Find where the given text appears and provide that cell's center as [X, Y] coordinate. 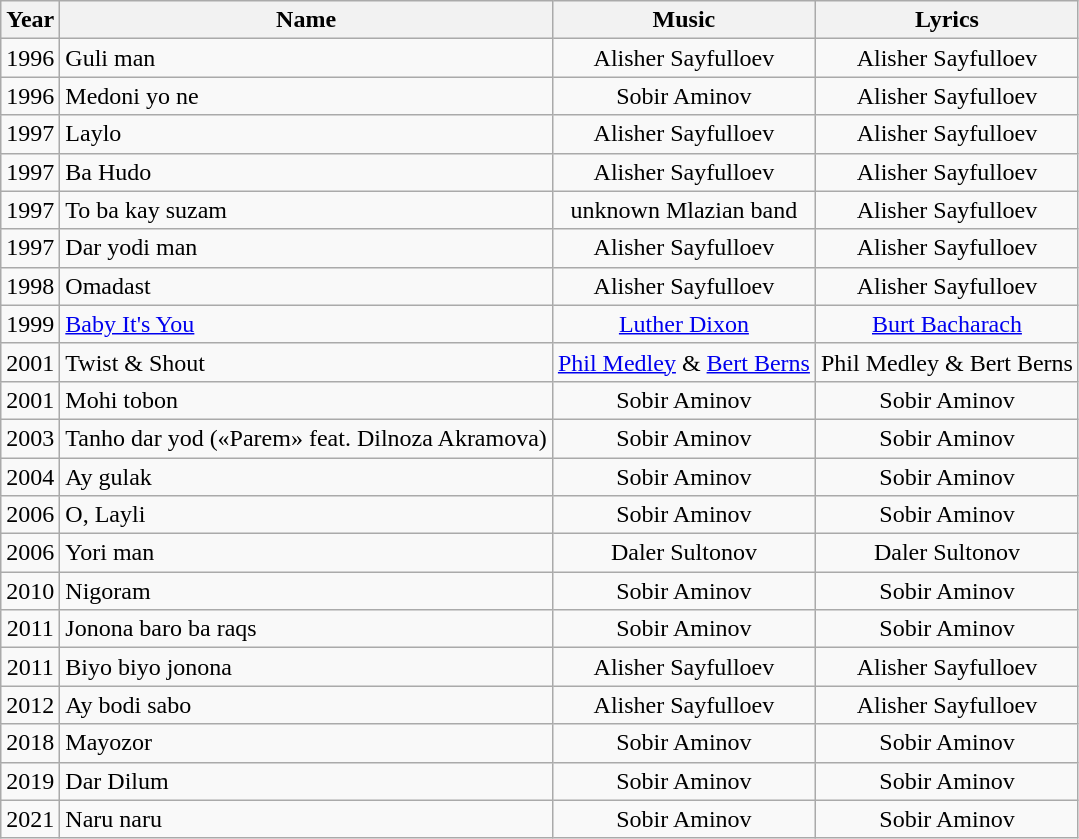
Guli man [306, 58]
Mayozor [306, 743]
1999 [30, 324]
2012 [30, 705]
Laylo [306, 134]
Biyo biyo jonona [306, 667]
Lyrics [946, 20]
Year [30, 20]
2021 [30, 819]
Twist & Shout [306, 362]
Yori man [306, 553]
2019 [30, 781]
Ay gulak [306, 477]
2003 [30, 438]
2010 [30, 591]
1998 [30, 286]
Music [684, 20]
2018 [30, 743]
Dar yodi man [306, 248]
Name [306, 20]
O, Layli [306, 515]
Burt Bacharach [946, 324]
Omadast [306, 286]
Tanho dar yod («Parem» feat. Dilnoza Akramova) [306, 438]
Naru naru [306, 819]
Jonona baro ba raqs [306, 629]
Dar Dilum [306, 781]
Nigoram [306, 591]
2004 [30, 477]
Luther Dixon [684, 324]
Ay bodi sabo [306, 705]
unknown Mlazian band [684, 210]
Mohi tobon [306, 400]
Ba Hudo [306, 172]
To ba kay suzam [306, 210]
Medoni yo ne [306, 96]
Baby It's You [306, 324]
